Return the [X, Y] coordinate for the center point of the cell that contains the specified text.  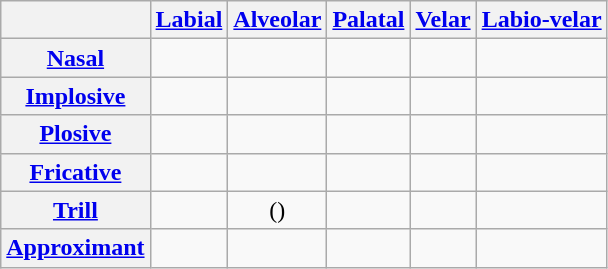
Approximant [76, 248]
Labial [189, 20]
Implosive [76, 96]
Trill [76, 210]
Alveolar [278, 20]
Plosive [76, 134]
() [278, 210]
Fricative [76, 172]
Nasal [76, 58]
Palatal [368, 20]
Labio-velar [542, 20]
Velar [443, 20]
